Locate the cell with the specified text and output its [X, Y] center coordinate. 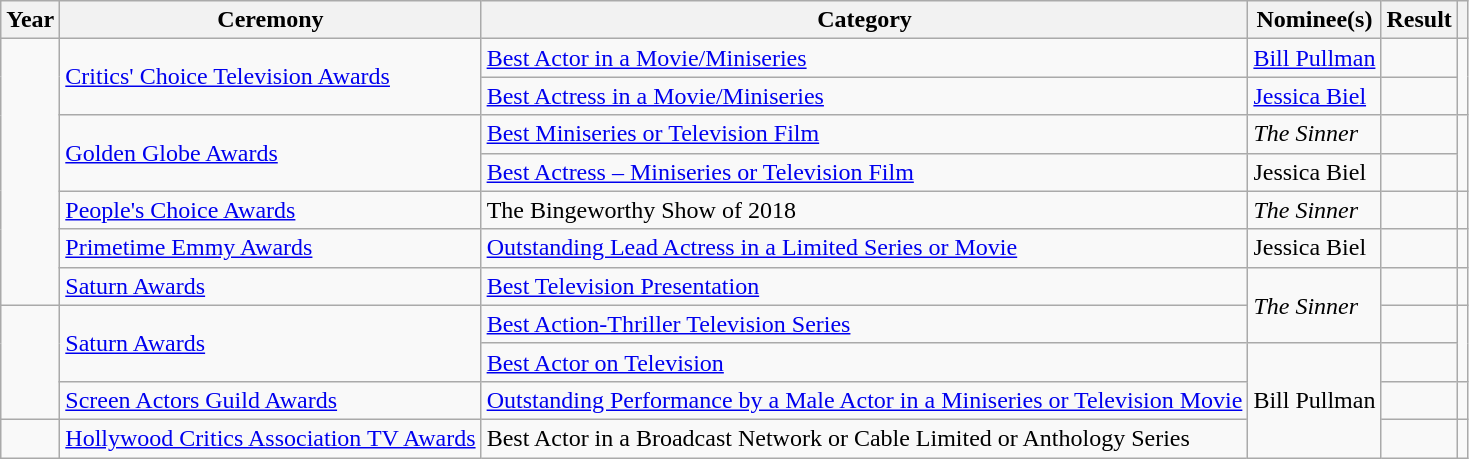
Ceremony [270, 20]
Hollywood Critics Association TV Awards [270, 438]
Year [30, 20]
Golden Globe Awards [270, 153]
Outstanding Lead Actress in a Limited Series or Movie [864, 248]
Outstanding Performance by a Male Actor in a Miniseries or Television Movie [864, 400]
Result [1419, 20]
Best Action-Thriller Television Series [864, 324]
Primetime Emmy Awards [270, 248]
Nominee(s) [1314, 20]
Best Actor on Television [864, 362]
Best Miniseries or Television Film [864, 134]
Best Television Presentation [864, 286]
Category [864, 20]
People's Choice Awards [270, 210]
Best Actress in a Movie/Miniseries [864, 96]
The Bingeworthy Show of 2018 [864, 210]
Critics' Choice Television Awards [270, 77]
Screen Actors Guild Awards [270, 400]
Best Actor in a Broadcast Network or Cable Limited or Anthology Series [864, 438]
Best Actress – Miniseries or Television Film [864, 172]
Best Actor in a Movie/Miniseries [864, 58]
